Scan for the cell matching the given text and deliver its [x, y] coordinate at center. 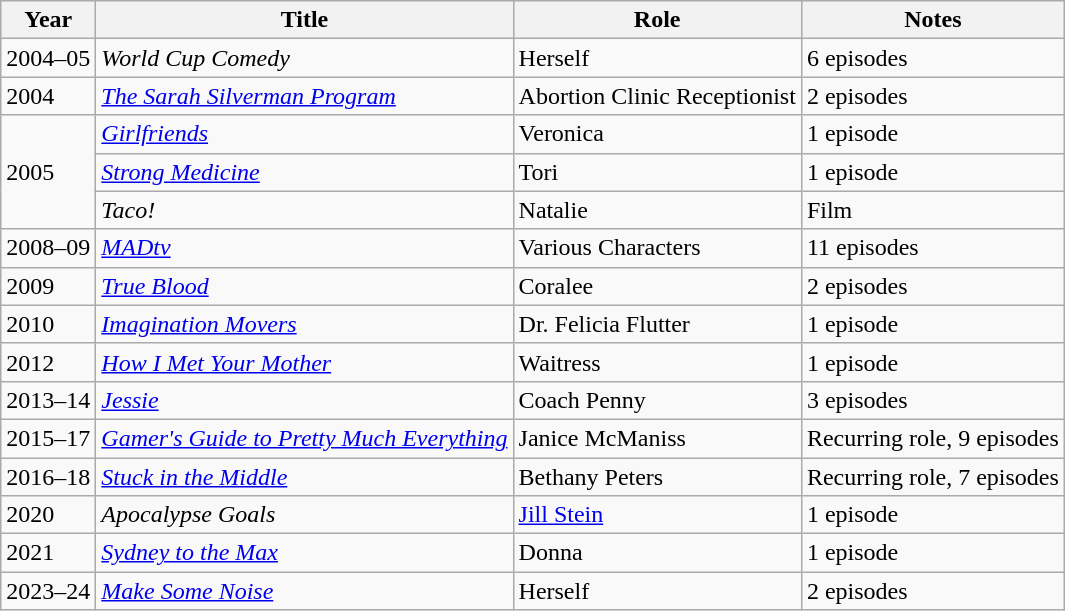
2004 [48, 96]
Title [304, 20]
Jessie [304, 400]
Film [932, 210]
2020 [48, 515]
Recurring role, 7 episodes [932, 477]
MADtv [304, 248]
Taco! [304, 210]
Strong Medicine [304, 172]
2016–18 [48, 477]
Sydney to the Max [304, 553]
World Cup Comedy [304, 58]
The Sarah Silverman Program [304, 96]
2023–24 [48, 591]
Dr. Felicia Flutter [657, 324]
Various Characters [657, 248]
2021 [48, 553]
Donna [657, 553]
Coralee [657, 286]
2012 [48, 362]
2013–14 [48, 400]
Bethany Peters [657, 477]
2010 [48, 324]
Gamer's Guide to Pretty Much Everything [304, 438]
Waitress [657, 362]
Year [48, 20]
Natalie [657, 210]
Girlfriends [304, 134]
2015–17 [48, 438]
Coach Penny [657, 400]
Notes [932, 20]
2009 [48, 286]
6 episodes [932, 58]
Stuck in the Middle [304, 477]
2005 [48, 172]
Abortion Clinic Receptionist [657, 96]
11 episodes [932, 248]
Veronica [657, 134]
2004–05 [48, 58]
2008–09 [48, 248]
How I Met Your Mother [304, 362]
Role [657, 20]
True Blood [304, 286]
Make Some Noise [304, 591]
3 episodes [932, 400]
Jill Stein [657, 515]
Recurring role, 9 episodes [932, 438]
Imagination Movers [304, 324]
Apocalypse Goals [304, 515]
Tori [657, 172]
Janice McManiss [657, 438]
